Return [X, Y] of the center of cell containing provided text 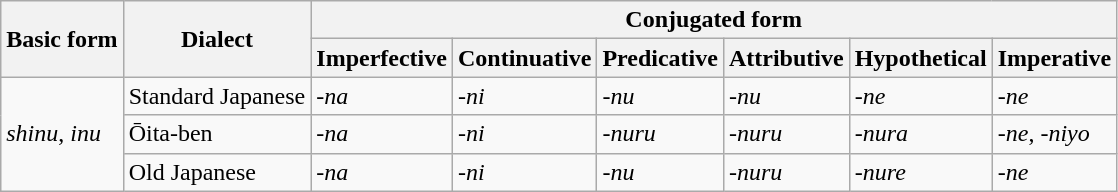
Attributive [786, 58]
shinu, inu [62, 134]
Ōita-ben [217, 134]
Dialect [217, 39]
Standard Japanese [217, 96]
-nure [920, 172]
Hypothetical [920, 58]
Conjugated form [714, 20]
Basic form [62, 39]
Predicative [660, 58]
Imperfective [382, 58]
Old Japanese [217, 172]
-nura [920, 134]
-ne, -niyo [1054, 134]
Imperative [1054, 58]
Continuative [524, 58]
